Extract the [X, Y] coordinate from the center of the cell holding the provided text.  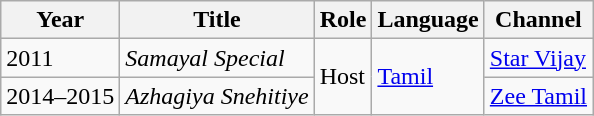
Azhagiya Snehitiye [217, 96]
Host [343, 77]
Samayal Special [217, 58]
Language [428, 20]
Zee Tamil [538, 96]
Channel [538, 20]
Star Vijay [538, 58]
Title [217, 20]
Role [343, 20]
2014–2015 [60, 96]
Tamil [428, 77]
Year [60, 20]
2011 [60, 58]
